Find where the given text appears and provide that cell's center as [X, Y] coordinate. 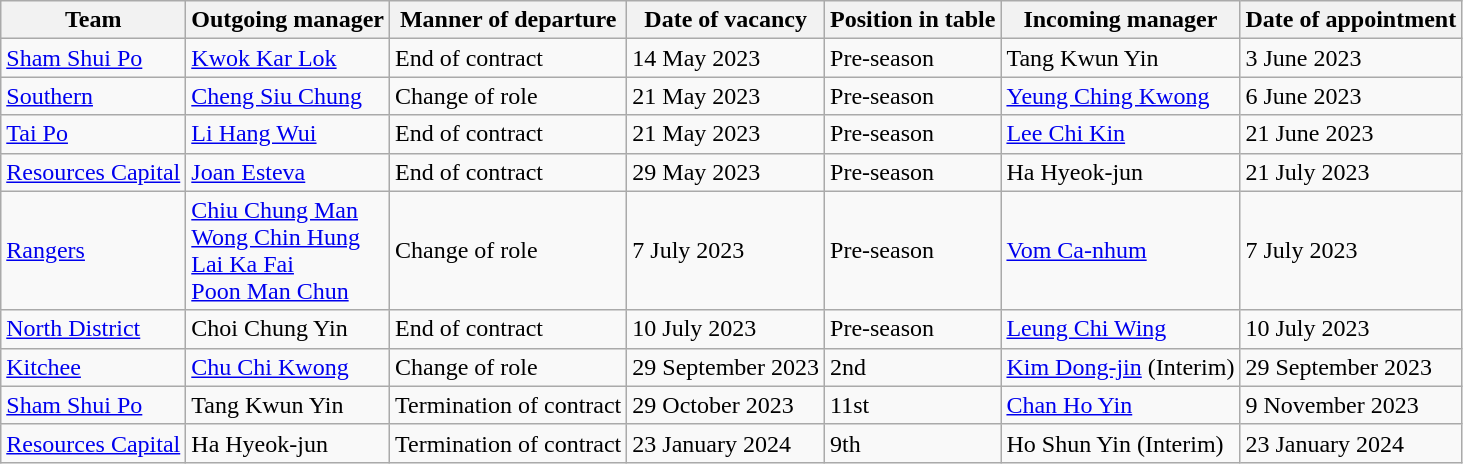
Kitchee [94, 367]
Joan Esteva [288, 172]
Outgoing manager [288, 20]
Kwok Kar Lok [288, 58]
Kim Dong-jin (Interim) [1120, 367]
3 June 2023 [1351, 58]
Southern [94, 96]
29 May 2023 [726, 172]
Date of vacancy [726, 20]
Chiu Chung Man Wong Chin Hung Lai Ka Fai Poon Man Chun [288, 250]
Rangers [94, 250]
Ho Shun Yin (Interim) [1120, 443]
21 July 2023 [1351, 172]
Manner of departure [508, 20]
Cheng Siu Chung [288, 96]
Date of appointment [1351, 20]
Chan Ho Yin [1120, 405]
Lee Chi Kin [1120, 134]
Team [94, 20]
9th [913, 443]
21 June 2023 [1351, 134]
29 October 2023 [726, 405]
Tai Po [94, 134]
2nd [913, 367]
11st [913, 405]
Choi Chung Yin [288, 329]
Vom Ca-nhum [1120, 250]
Chu Chi Kwong [288, 367]
North District [94, 329]
Position in table [913, 20]
Leung Chi Wing [1120, 329]
14 May 2023 [726, 58]
Incoming manager [1120, 20]
9 November 2023 [1351, 405]
Li Hang Wui [288, 134]
Yeung Ching Kwong [1120, 96]
6 June 2023 [1351, 96]
